Determine the (x, y) coordinate at the center of the cell enclosing the given text.  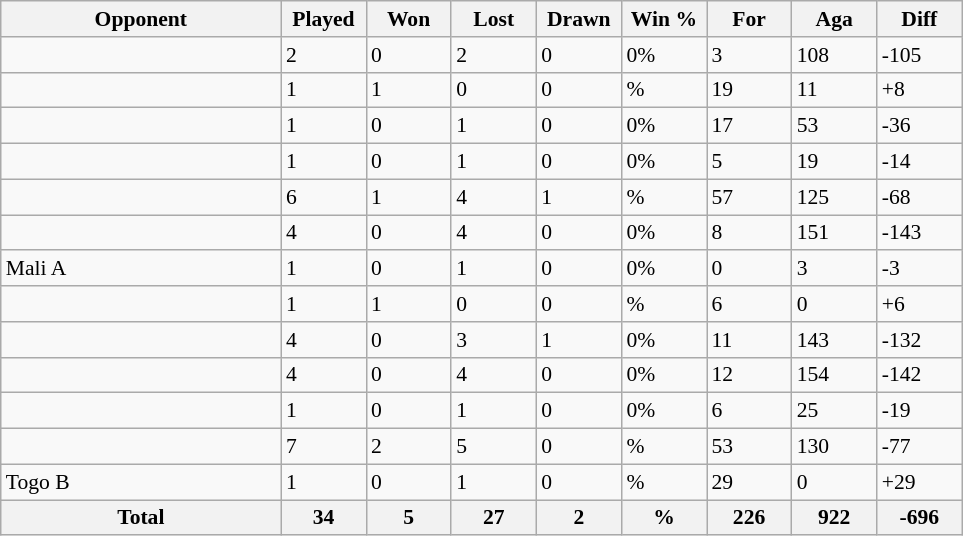
Total (141, 518)
151 (834, 233)
125 (834, 197)
154 (834, 375)
-36 (920, 126)
25 (834, 411)
922 (834, 518)
-3 (920, 269)
+29 (920, 482)
Played (324, 19)
Mali A (141, 269)
-68 (920, 197)
12 (748, 375)
-143 (920, 233)
Drawn (578, 19)
-14 (920, 162)
143 (834, 340)
130 (834, 447)
17 (748, 126)
108 (834, 55)
-142 (920, 375)
+8 (920, 90)
8 (748, 233)
Diff (920, 19)
Opponent (141, 19)
29 (748, 482)
-132 (920, 340)
-696 (920, 518)
Won (408, 19)
For (748, 19)
34 (324, 518)
Aga (834, 19)
+6 (920, 304)
-105 (920, 55)
Win % (664, 19)
7 (324, 447)
57 (748, 197)
-19 (920, 411)
Togo B (141, 482)
Lost (494, 19)
226 (748, 518)
-77 (920, 447)
27 (494, 518)
